From the cell containing the given text, extract its center point as (x, y) coordinate. 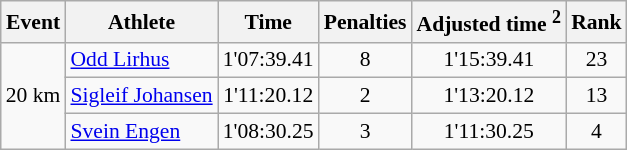
Event (34, 22)
1'07:39.41 (268, 60)
Odd Lirhus (141, 60)
20 km (34, 96)
23 (596, 60)
13 (596, 96)
2 (366, 96)
Svein Engen (141, 132)
3 (366, 132)
8 (366, 60)
Rank (596, 22)
Sigleif Johansen (141, 96)
1'11:30.25 (490, 132)
1'15:39.41 (490, 60)
Time (268, 22)
1'08:30.25 (268, 132)
4 (596, 132)
1'11:20.12 (268, 96)
Penalties (366, 22)
1'13:20.12 (490, 96)
Athlete (141, 22)
Adjusted time 2 (490, 22)
